Identify which cell holds the provided text, then report its (x, y) central coordinate. 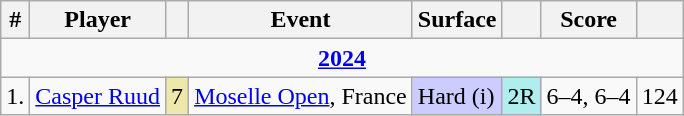
6–4, 6–4 (588, 96)
7 (178, 96)
Hard (i) (457, 96)
Casper Ruud (98, 96)
Event (301, 20)
Surface (457, 20)
2024 (342, 58)
Score (588, 20)
Moselle Open, France (301, 96)
Player (98, 20)
2R (522, 96)
# (16, 20)
124 (660, 96)
1. (16, 96)
